Return the (X, Y) coordinate for the center point of the cell that contains the specified text.  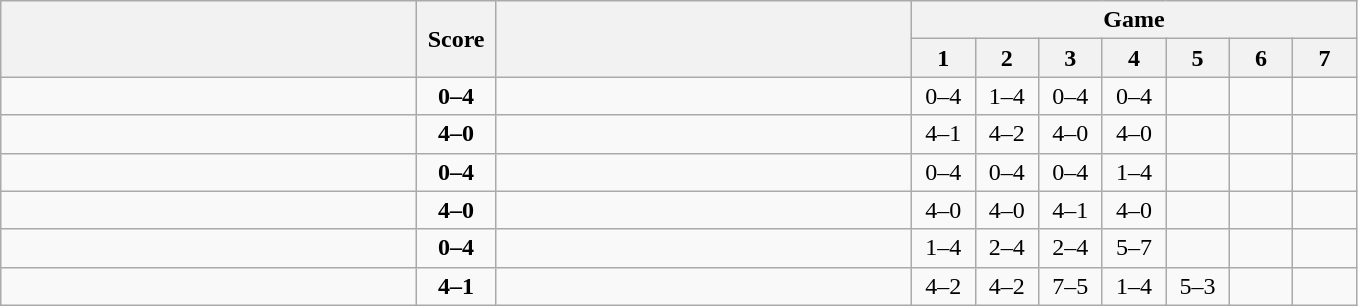
2 (1007, 58)
7–5 (1071, 286)
5 (1198, 58)
4 (1134, 58)
5–3 (1198, 286)
3 (1071, 58)
7 (1325, 58)
1 (943, 58)
Score (456, 39)
Game (1134, 20)
5–7 (1134, 248)
6 (1261, 58)
